Capture the cell that displays the provided text and extract its [x, y] central coordinate. 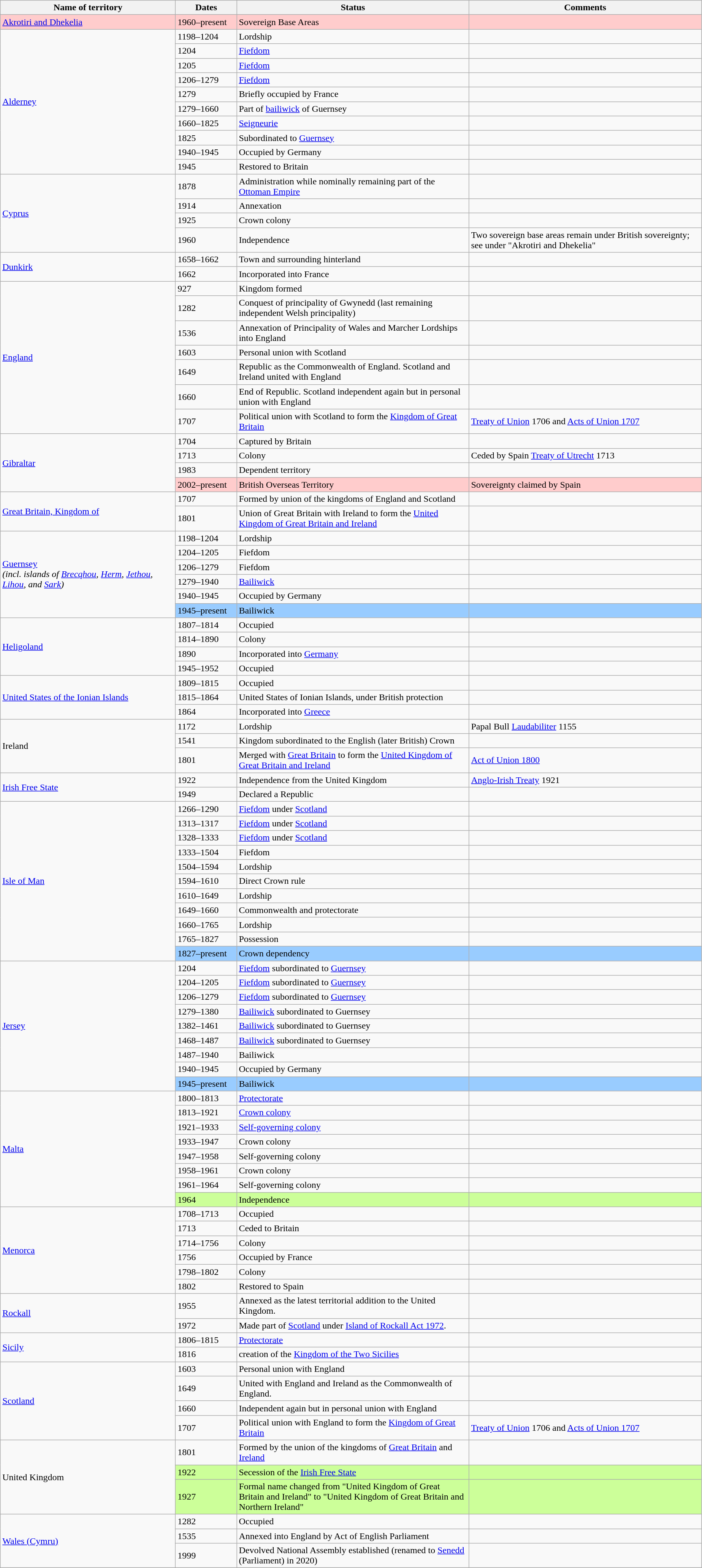
1964 [206, 1199]
1999 [206, 1555]
England [88, 357]
Name of territory [88, 8]
1927 [206, 1497]
Akrotiri and Dhekelia [88, 22]
1279–1940 [206, 582]
Annexed as the latest territorial addition to the United Kingdom. [353, 1306]
End of Republic. Scotland independent again but in personal union with England [353, 397]
1504–1594 [206, 867]
Made part of Scotland under Island of Rockall Act 1972. [353, 1325]
1798–1802 [206, 1272]
1279–1660 [206, 109]
1756 [206, 1257]
Wales (Cymru) [88, 1541]
1809–1815 [206, 683]
1541 [206, 741]
1487–1940 [206, 1055]
Papal Bull Laudabiliter 1155 [585, 726]
1945–1952 [206, 668]
Secession of the Irish Free State [353, 1472]
Merged with Great Britain to form the United Kingdom of Great Britain and Ireland [353, 760]
Sovereignty claimed by Spain [585, 485]
1949 [206, 794]
1714–1756 [206, 1243]
Alderney [88, 102]
United with England and Ireland as the Commonwealth of England. [353, 1388]
927 [206, 289]
1961–1964 [206, 1185]
Two sovereign base areas remain under British sovereignty; see under "Akrotiri and Dhekelia" [585, 240]
Personal union with England [353, 1369]
United States of Ionian Islands, under British protection [353, 697]
1806–1815 [206, 1340]
1945 [206, 166]
Part of bailiwick of Guernsey [353, 109]
1983 [206, 470]
1813–1921 [206, 1113]
Annexed into England by Act of English Parliament [353, 1536]
Cyprus [88, 213]
Formed by union of the kingdoms of England and Scotland [353, 499]
Annexation of Principality of Wales and Marcher Lordships into England [353, 333]
United States of the Ionian Islands [88, 697]
1914 [206, 206]
Kingdom subordinated to the English (later British) Crown [353, 741]
Dates [206, 8]
Devolved National Assembly established (renamed to Senedd (Parliament) in 2020) [353, 1555]
1658–1662 [206, 260]
1649–1660 [206, 910]
Restored to Spain [353, 1286]
1960–present [206, 22]
Rockall [88, 1313]
Menorca [88, 1250]
1535 [206, 1536]
1382–1461 [206, 1026]
Conquest of principality of Gwynedd (last remaining independent Welsh principality) [353, 308]
Kingdom formed [353, 289]
1704 [206, 441]
1816 [206, 1354]
1660–1825 [206, 123]
1878 [206, 186]
Crown dependency [353, 953]
Ceded by Spain Treaty of Utrecht 1713 [585, 455]
1807–1814 [206, 625]
1814–1890 [206, 639]
Heligoland [88, 647]
Occupied by France [353, 1257]
Formed by the union of the kingdoms of Great Britain and Ireland [353, 1452]
Anglo-Irish Treaty 1921 [585, 780]
Gibraltar [88, 463]
Irish Free State [88, 787]
Union of Great Britain with Ireland to form the United Kingdom of Great Britain and Ireland [353, 518]
1333–1504 [206, 852]
Scotland [88, 1401]
Possession [353, 939]
1933–1947 [206, 1142]
1960 [206, 240]
Restored to Britain [353, 166]
Status [353, 8]
Seigneurie [353, 123]
1765–1827 [206, 939]
Dunkirk [88, 267]
Sicily [88, 1347]
1610–1649 [206, 896]
1660–1765 [206, 924]
1662 [206, 274]
1800–1813 [206, 1098]
1266–1290 [206, 809]
Incorporated into France [353, 274]
Incorporated into Greece [353, 712]
1890 [206, 654]
1468–1487 [206, 1040]
Formal name changed from "United Kingdom of Great Britain and Ireland" to "United Kingdom of Great Britain and Northern Ireland" [353, 1497]
2002–present [206, 485]
1172 [206, 726]
Act of Union 1800 [585, 760]
1279–1380 [206, 1012]
Dependent territory [353, 470]
Subordinated to Guernsey [353, 138]
Ceded to Britain [353, 1229]
1958–1961 [206, 1170]
Town and surrounding hinterland [353, 260]
1536 [206, 333]
1825 [206, 138]
Annexation [353, 206]
1815–1864 [206, 697]
1313–1317 [206, 823]
Malta [88, 1149]
Personal union with Scotland [353, 352]
Political union with Scotland to form the Kingdom of Great Britain [353, 421]
1594–1610 [206, 881]
1827–present [206, 953]
Jersey [88, 1026]
1921–1933 [206, 1127]
Great Britain, Kingdom of [88, 512]
Administration while nominally remaining part of the Ottoman Empire [353, 186]
Incorporated into Germany [353, 654]
1328–1333 [206, 838]
1947–1958 [206, 1156]
Political union with England to form the Kingdom of Great Britain [353, 1428]
Republic as the Commonwealth of England. Scotland and Ireland united with England [353, 372]
1864 [206, 712]
United Kingdom [88, 1477]
Captured by Britain [353, 441]
Sovereign Base Areas [353, 22]
1708–1713 [206, 1214]
1279 [206, 94]
Comments [585, 8]
Isle of Man [88, 881]
1972 [206, 1325]
British Overseas Territory [353, 485]
Independent again but in personal union with England [353, 1408]
Independence from the United Kingdom [353, 780]
1205 [206, 65]
creation of the Kingdom of the Two Sicilies [353, 1354]
Commonwealth and protectorate [353, 910]
Briefly occupied by France [353, 94]
Guernsey(incl. islands of Brecqhou, Herm, Jethou, Lihou, and Sark) [88, 574]
Ireland [88, 746]
Direct Crown rule [353, 881]
1955 [206, 1306]
1925 [206, 220]
1802 [206, 1286]
Declared a Republic [353, 794]
